Return the [x, y] coordinate for the center point of the cell that contains the specified text.  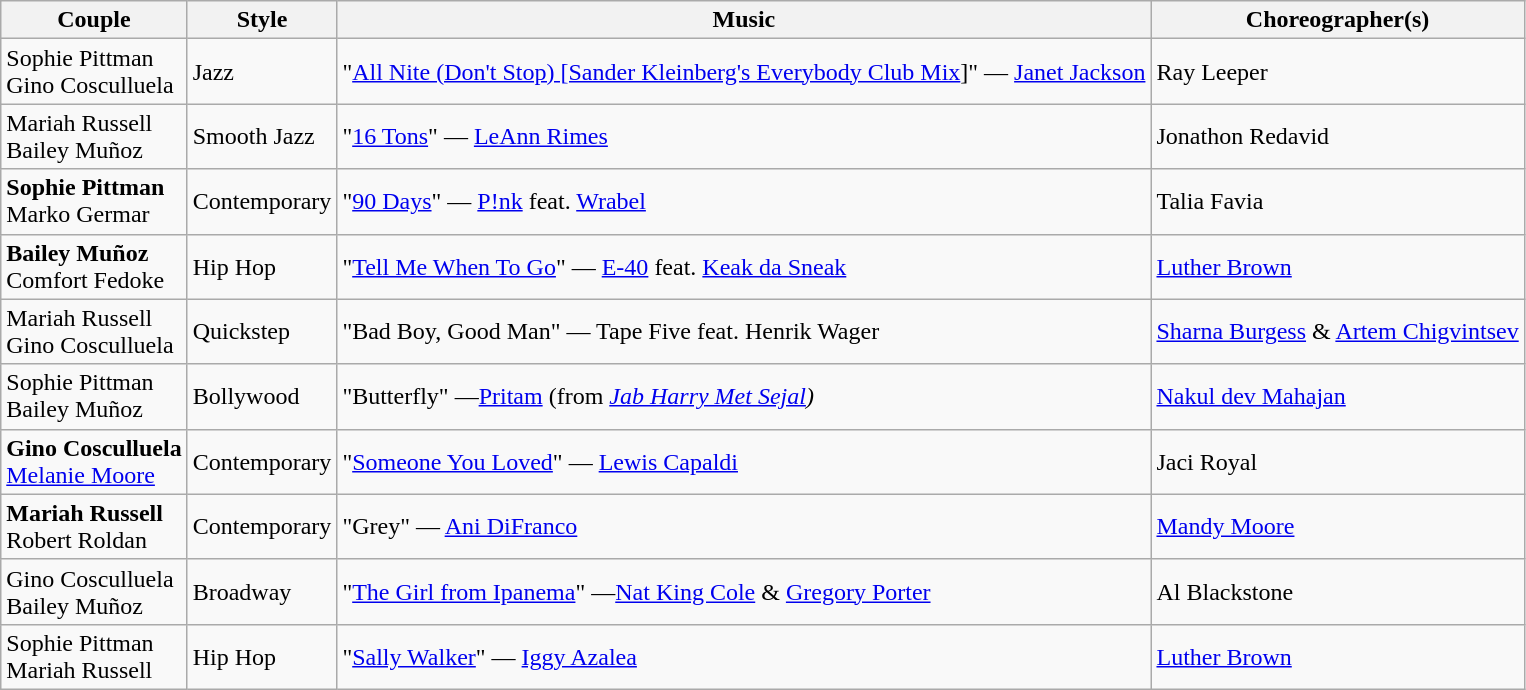
Sharna Burgess & Artem Chigvintsev [1338, 332]
"Sally Walker" — Iggy Azalea [744, 656]
Mandy Moore [1338, 526]
Mariah RussellGino Cosculluela [94, 332]
Mariah RussellRobert Roldan [94, 526]
Bollywood [262, 396]
Bailey MuñozComfort Fedoke [94, 266]
Smooth Jazz [262, 136]
Music [744, 20]
"Someone You Loved" — Lewis Capaldi [744, 462]
Couple [94, 20]
Gino CosculluelaMelanie Moore [94, 462]
Jonathon Redavid [1338, 136]
Gino CosculluelaBailey Muñoz [94, 592]
Mariah RussellBailey Muñoz [94, 136]
Style [262, 20]
Al Blackstone [1338, 592]
Choreographer(s) [1338, 20]
Ray Leeper [1338, 72]
Broadway [262, 592]
"Tell Me When To Go" — E-40 feat. Keak da Sneak [744, 266]
Sophie PittmanBailey Muñoz [94, 396]
Sophie PittmanMarko Germar [94, 202]
Sophie PittmanGino Cosculluela [94, 72]
"16 Tons" — LeAnn Rimes [744, 136]
Jazz [262, 72]
Quickstep [262, 332]
"Bad Boy, Good Man" — Tape Five feat. Henrik Wager [744, 332]
"The Girl from Ipanema" —Nat King Cole & Gregory Porter [744, 592]
Sophie PittmanMariah Russell [94, 656]
"90 Days" — P!nk feat. Wrabel [744, 202]
"All Nite (Don't Stop) [Sander Kleinberg's Everybody Club Mix]" — Janet Jackson [744, 72]
Talia Favia [1338, 202]
Jaci Royal [1338, 462]
"Grey" — Ani DiFranco [744, 526]
Nakul dev Mahajan [1338, 396]
"Butterfly" —Pritam (from Jab Harry Met Sejal) [744, 396]
